Return the [X, Y] coordinate for the center point of the cell that contains the specified text.  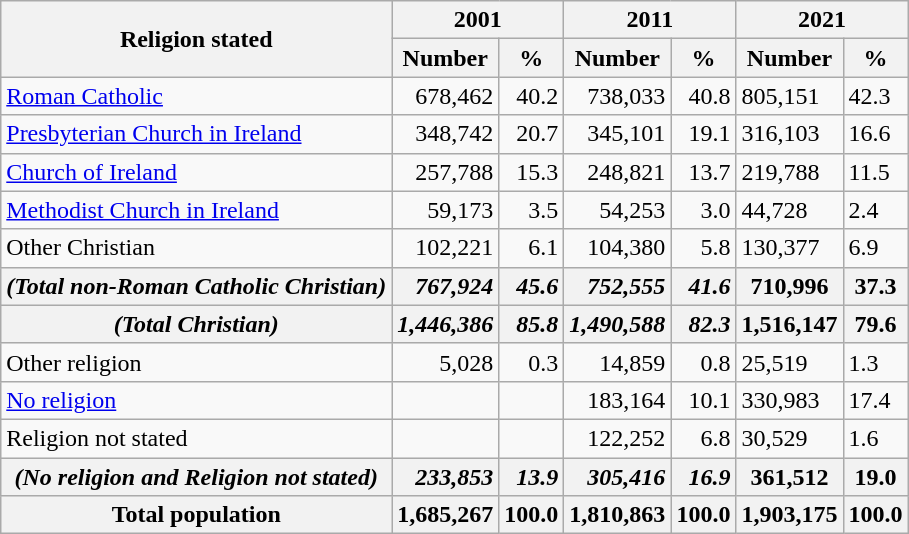
19.1 [704, 134]
1,446,386 [446, 324]
2.4 [876, 210]
Religion not stated [196, 438]
5.8 [704, 248]
Methodist Church in Ireland [196, 210]
45.6 [532, 286]
85.8 [532, 324]
40.2 [532, 96]
767,924 [446, 286]
59,173 [446, 210]
16.9 [704, 477]
Total population [196, 515]
348,742 [446, 134]
37.3 [876, 286]
752,555 [618, 286]
1,903,175 [790, 515]
0.3 [532, 362]
1.3 [876, 362]
805,151 [790, 96]
82.3 [704, 324]
Religion stated [196, 39]
No religion [196, 400]
19.0 [876, 477]
361,512 [790, 477]
710,996 [790, 286]
Other Christian [196, 248]
3.0 [704, 210]
(Total Christian) [196, 324]
14,859 [618, 362]
44,728 [790, 210]
40.8 [704, 96]
(No religion and Religion not stated) [196, 477]
678,462 [446, 96]
41.6 [704, 286]
20.7 [532, 134]
219,788 [790, 172]
1.6 [876, 438]
13.9 [532, 477]
183,164 [618, 400]
248,821 [618, 172]
10.1 [704, 400]
305,416 [618, 477]
6.8 [704, 438]
30,529 [790, 438]
1,810,863 [618, 515]
1,516,147 [790, 324]
13.7 [704, 172]
3.5 [532, 210]
122,252 [618, 438]
42.3 [876, 96]
Church of Ireland [196, 172]
79.6 [876, 324]
(Total non-Roman Catholic Christian) [196, 286]
130,377 [790, 248]
257,788 [446, 172]
2021 [822, 20]
17.4 [876, 400]
0.8 [704, 362]
738,033 [618, 96]
1,490,588 [618, 324]
330,983 [790, 400]
316,103 [790, 134]
6.1 [532, 248]
Other religion [196, 362]
2011 [650, 20]
104,380 [618, 248]
5,028 [446, 362]
233,853 [446, 477]
345,101 [618, 134]
11.5 [876, 172]
6.9 [876, 248]
25,519 [790, 362]
102,221 [446, 248]
15.3 [532, 172]
1,685,267 [446, 515]
54,253 [618, 210]
2001 [478, 20]
Presbyterian Church in Ireland [196, 134]
Roman Catholic [196, 96]
16.6 [876, 134]
